Determine the [X, Y] coordinate at the center of the cell enclosing the given text.  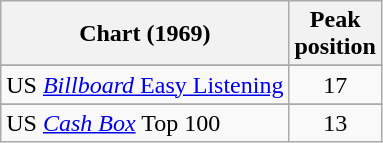
US Cash Box Top 100 [145, 123]
Peakposition [335, 34]
US Billboard Easy Listening [145, 85]
Chart (1969) [145, 34]
17 [335, 85]
13 [335, 123]
